Output the (x, y) coordinate of the center of the cell containing the given text.  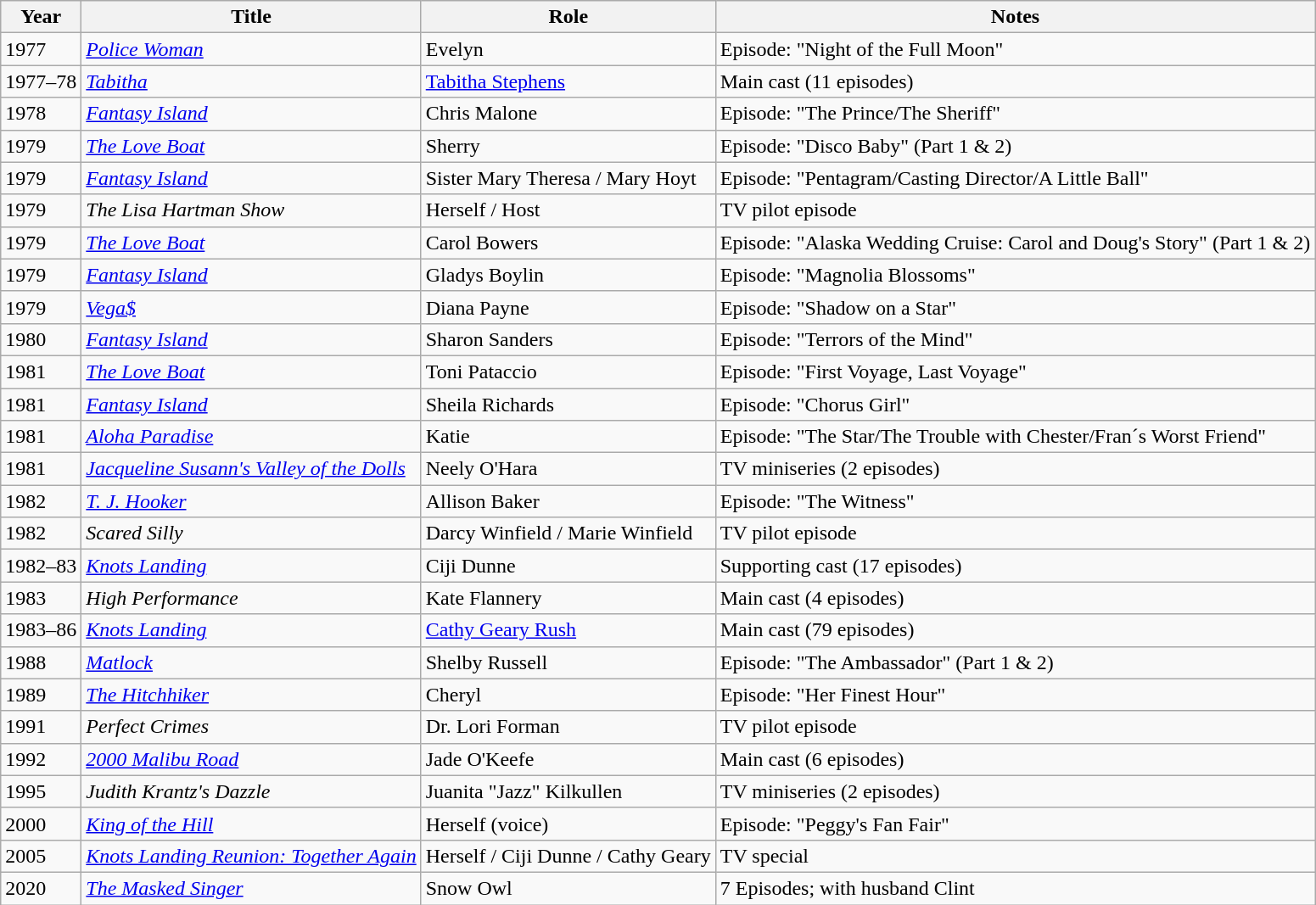
The Masked Singer (251, 888)
T. J. Hooker (251, 501)
Episode: "The Ambassador" (Part 1 & 2) (1015, 662)
Sheila Richards (568, 405)
1977–78 (41, 81)
Ciji Dunne (568, 566)
The Lisa Hartman Show (251, 210)
2020 (41, 888)
Diana Payne (568, 307)
Sherry (568, 146)
Notes (1015, 17)
Episode: "Night of the Full Moon" (1015, 49)
Sister Mary Theresa / Mary Hoyt (568, 178)
Gladys Boylin (568, 275)
Toni Pataccio (568, 371)
7 Episodes; with husband Clint (1015, 888)
1988 (41, 662)
Episode: "The Prince/The Sheriff" (1015, 114)
Evelyn (568, 49)
Judith Krantz's Dazzle (251, 791)
1978 (41, 114)
1995 (41, 791)
Knots Landing Reunion: Together Again (251, 856)
TV special (1015, 856)
Jacqueline Susann's Valley of the Dolls (251, 469)
Cathy Geary Rush (568, 630)
1989 (41, 695)
King of the Hill (251, 824)
1980 (41, 339)
1991 (41, 727)
1982–83 (41, 566)
Police Woman (251, 49)
1977 (41, 49)
Matlock (251, 662)
Episode: "Magnolia Blossoms" (1015, 275)
Juanita "Jazz" Kilkullen (568, 791)
1983 (41, 598)
Main cast (79 episodes) (1015, 630)
Episode: "Shadow on a Star" (1015, 307)
Scared Silly (251, 534)
Main cast (6 episodes) (1015, 759)
Cheryl (568, 695)
Shelby Russell (568, 662)
Episode: "The Witness" (1015, 501)
Vega$ (251, 307)
Aloha Paradise (251, 437)
Allison Baker (568, 501)
High Performance (251, 598)
Carol Bowers (568, 243)
Sharon Sanders (568, 339)
Tabitha (251, 81)
Episode: "Pentagram/Casting Director/A Little Ball" (1015, 178)
Darcy Winfield / Marie Winfield (568, 534)
2000 Malibu Road (251, 759)
Snow Owl (568, 888)
Episode: "First Voyage, Last Voyage" (1015, 371)
1983–86 (41, 630)
Episode: "Disco Baby" (Part 1 & 2) (1015, 146)
Dr. Lori Forman (568, 727)
Kate Flannery (568, 598)
Jade O'Keefe (568, 759)
2000 (41, 824)
2005 (41, 856)
Episode: "Peggy's Fan Fair" (1015, 824)
Main cast (11 episodes) (1015, 81)
Tabitha Stephens (568, 81)
Episode: "The Star/The Trouble with Chester/Fran´s Worst Friend" (1015, 437)
Episode: "Her Finest Hour" (1015, 695)
Herself (voice) (568, 824)
Supporting cast (17 episodes) (1015, 566)
Year (41, 17)
1992 (41, 759)
Herself / Ciji Dunne / Cathy Geary (568, 856)
The Hitchhiker (251, 695)
Perfect Crimes (251, 727)
Role (568, 17)
Episode: "Terrors of the Mind" (1015, 339)
Title (251, 17)
Episode: "Chorus Girl" (1015, 405)
Episode: "Alaska Wedding Cruise: Carol and Doug's Story" (Part 1 & 2) (1015, 243)
Chris Malone (568, 114)
Katie (568, 437)
Neely O'Hara (568, 469)
Herself / Host (568, 210)
Main cast (4 episodes) (1015, 598)
